Identify which cell holds the provided text, then report its [x, y] central coordinate. 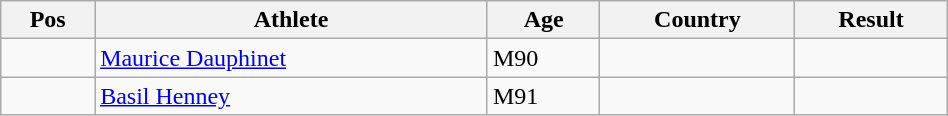
Maurice Dauphinet [292, 58]
M90 [543, 58]
Athlete [292, 20]
Basil Henney [292, 96]
Pos [48, 20]
Age [543, 20]
Country [698, 20]
M91 [543, 96]
Result [871, 20]
